Capture the cell that displays the provided text and extract its (x, y) central coordinate. 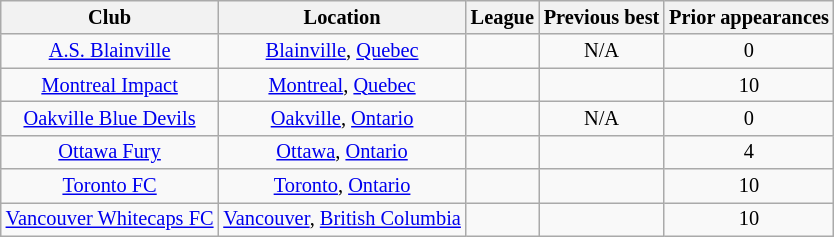
Location (342, 17)
A.S. Blainville (110, 51)
Oakville Blue Devils (110, 118)
Toronto, Ontario (342, 186)
Blainville, Quebec (342, 51)
Vancouver Whitecaps FC (110, 219)
4 (749, 152)
Ottawa Fury (110, 152)
Montreal Impact (110, 85)
Previous best (602, 17)
League (502, 17)
Vancouver, British Columbia (342, 219)
Montreal, Quebec (342, 85)
Oakville, Ontario (342, 118)
Club (110, 17)
Toronto FC (110, 186)
Ottawa, Ontario (342, 152)
Prior appearances (749, 17)
